Find where the given text appears and provide that cell's center as (x, y) coordinate. 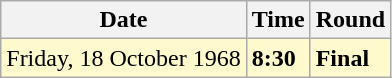
Friday, 18 October 1968 (124, 58)
Round (350, 20)
Final (350, 58)
Date (124, 20)
8:30 (278, 58)
Time (278, 20)
